Detect which cell encompasses the target text, then output its [x, y] center coordinate. 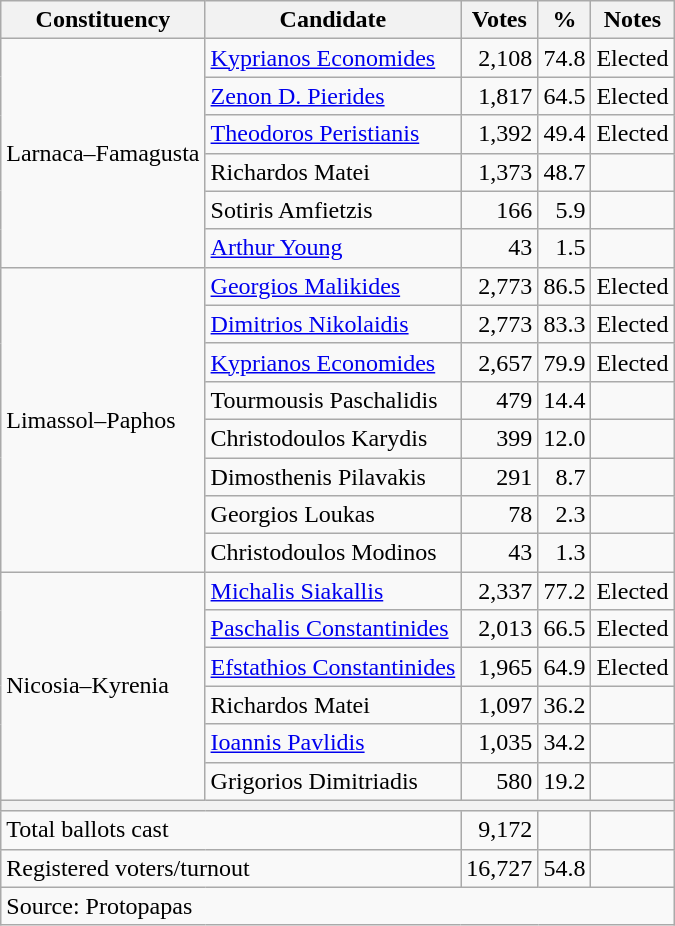
Total ballots cast [231, 830]
83.3 [564, 324]
1,035 [500, 743]
Dimosthenis Pilavakis [333, 477]
86.5 [564, 286]
79.9 [564, 362]
66.5 [564, 629]
Arthur Young [333, 248]
Candidate [333, 20]
399 [500, 438]
74.8 [564, 58]
1,392 [500, 134]
48.7 [564, 172]
Christodoulos Karydis [333, 438]
2,108 [500, 58]
16,727 [500, 868]
12.0 [564, 438]
1.5 [564, 248]
78 [500, 515]
2,013 [500, 629]
2.3 [564, 515]
Ioannis Pavlidis [333, 743]
291 [500, 477]
Notes [632, 20]
54.8 [564, 868]
Dimitrios Nikolaidis [333, 324]
Michalis Siakallis [333, 591]
49.4 [564, 134]
36.2 [564, 705]
64.5 [564, 96]
Nicosia–Kyrenia [103, 686]
1.3 [564, 553]
Registered voters/turnout [231, 868]
1,965 [500, 667]
Zenon D. Pierides [333, 96]
1,373 [500, 172]
479 [500, 400]
580 [500, 781]
9,172 [500, 830]
2,657 [500, 362]
1,817 [500, 96]
Tourmousis Paschalidis [333, 400]
34.2 [564, 743]
64.9 [564, 667]
8.7 [564, 477]
77.2 [564, 591]
Limassol–Paphos [103, 419]
Votes [500, 20]
Georgios Loukas [333, 515]
166 [500, 210]
Source: Protopapas [338, 906]
19.2 [564, 781]
14.4 [564, 400]
Larnaca–Famagusta [103, 153]
Constituency [103, 20]
Sotiris Amfietzis [333, 210]
1,097 [500, 705]
Grigorios Dimitriadis [333, 781]
Georgios Malikides [333, 286]
Efstathios Constantinides [333, 667]
Paschalis Constantinides [333, 629]
% [564, 20]
Christodoulos Modinos [333, 553]
Theodoros Peristianis [333, 134]
2,337 [500, 591]
5.9 [564, 210]
